From the cell containing the given text, extract its center point as [x, y] coordinate. 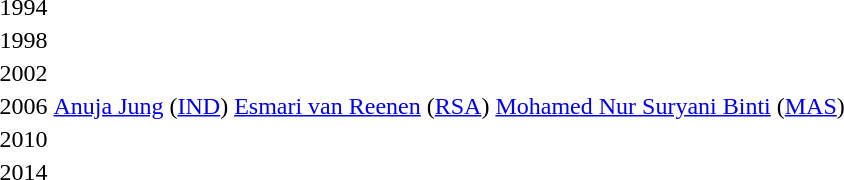
Esmari van Reenen (RSA) [362, 106]
Anuja Jung (IND) [141, 106]
